Provide the [X, Y] coordinate of the cell's center where the given text is located.  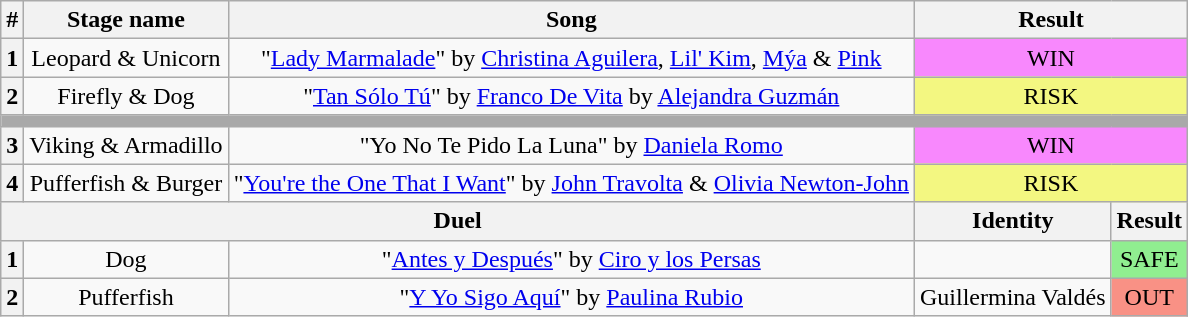
Pufferfish & Burger [126, 183]
SAFE [1149, 259]
"Y Yo Sigo Aquí" by Paulina Rubio [571, 297]
# [12, 20]
Leopard & Unicorn [126, 58]
3 [12, 145]
Pufferfish [126, 297]
"Tan Sólo Tú" by Franco De Vita by Alejandra Guzmán [571, 96]
Guillermina Valdés [1012, 297]
Identity [1012, 221]
"Yo No Te Pido La Luna" by Daniela Romo [571, 145]
Firefly & Dog [126, 96]
"Antes y Después" by Ciro y los Persas [571, 259]
OUT [1149, 297]
"You're the One That I Want" by John Travolta & Olivia Newton-John [571, 183]
"Lady Marmalade" by Christina Aguilera, Lil' Kim, Mýa & Pink [571, 58]
Song [571, 20]
Stage name [126, 20]
Duel [458, 221]
Dog [126, 259]
Viking & Armadillo [126, 145]
4 [12, 183]
